Identify which cell holds the provided text, then report its [X, Y] central coordinate. 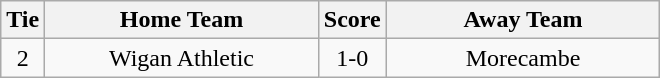
Morecambe [523, 58]
Home Team [182, 20]
Score [352, 20]
Tie [23, 20]
Wigan Athletic [182, 58]
1-0 [352, 58]
Away Team [523, 20]
2 [23, 58]
